From the cell containing the given text, extract its center point as (X, Y) coordinate. 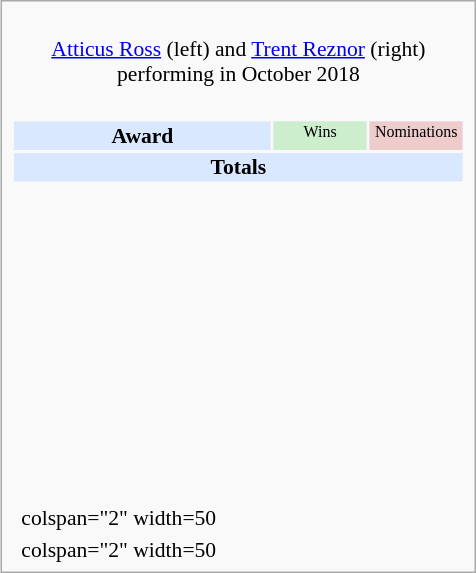
Nominations (416, 135)
Wins (320, 135)
Award Wins Nominations Totals (239, 296)
Totals (238, 167)
Atticus Ross (left) and Trent Reznor (right) performing in October 2018 (239, 49)
Award (142, 135)
